Return the [x, y] coordinate for the center point of the cell that contains the specified text.  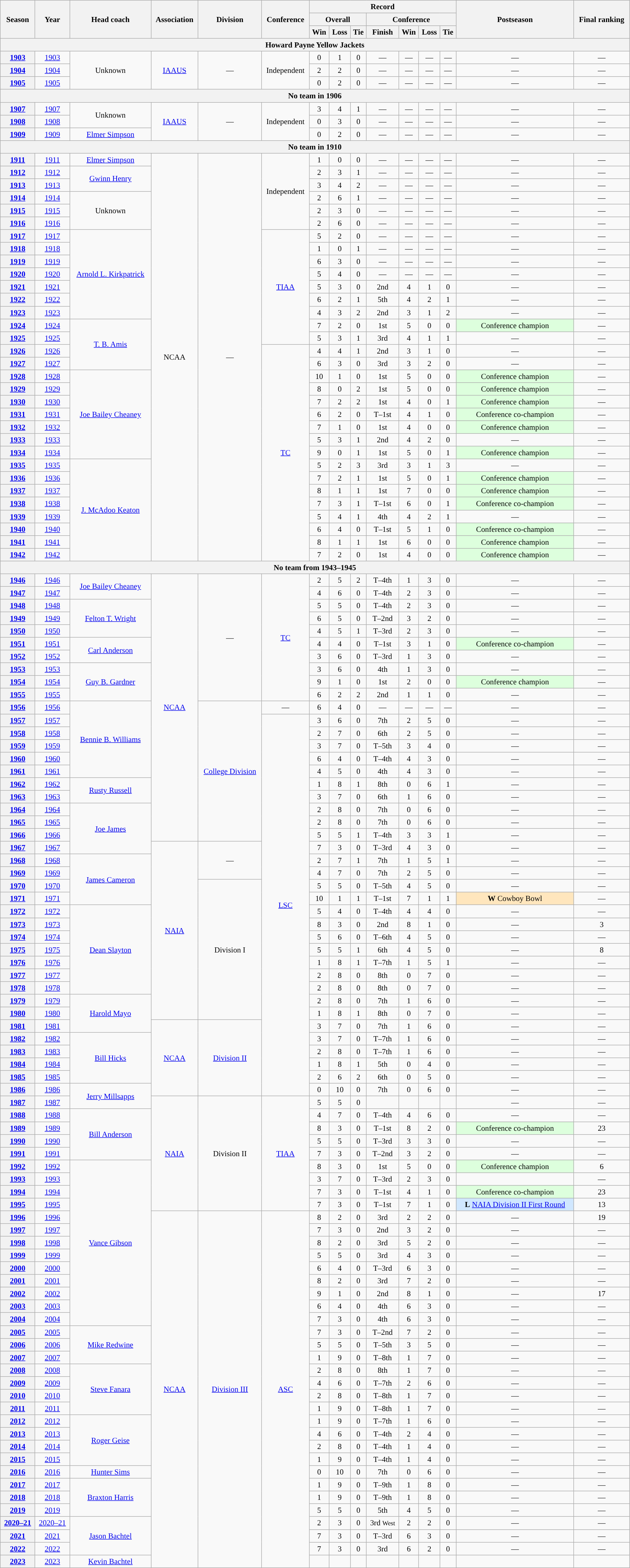
Bill Anderson [110, 1134]
19 [602, 1217]
Gwinn Henry [110, 179]
No team in 1906 [315, 96]
Hunter Sims [110, 1472]
Jason Bachtel [110, 1536]
Division I [230, 950]
No team in 1910 [315, 147]
Division III [230, 1389]
James Cameron [110, 880]
Division [230, 20]
Felton T. Wright [110, 618]
ASC [285, 1389]
W Cowboy Bowl [515, 899]
Association [175, 20]
L NAIA Division II First Round [515, 1205]
Season [18, 20]
Roger Geise [110, 1440]
Harold Mayo [110, 1013]
Kevin Bachtel [110, 1561]
Carl Anderson [110, 650]
College Division [230, 771]
Howard Payne Yellow Jackets [315, 45]
Postseason [515, 20]
Jerry Millsapps [110, 1096]
J. McAdoo Keaton [110, 510]
Guy B. Gardner [110, 682]
Mike Redwine [110, 1345]
Arnold L. Kirkpatrick [110, 275]
Vance Gibson [110, 1243]
Bill Hicks [110, 1058]
No team from 1943–1945 [315, 567]
Overall [338, 20]
Year [52, 20]
Rusty Russell [110, 790]
13 [602, 1205]
Head coach [110, 20]
Bennie B. Williams [110, 740]
Braxton Harris [110, 1497]
Steve Fanara [110, 1389]
T–6th [383, 937]
Dean Slayton [110, 950]
3rd West [383, 1523]
Final ranking [602, 20]
17 [602, 1294]
T. B. Amis [110, 344]
Record [382, 7]
Finish [383, 32]
Joe James [110, 828]
LSC [285, 905]
